Return the [X, Y] coordinate for the center point of the cell that contains the specified text.  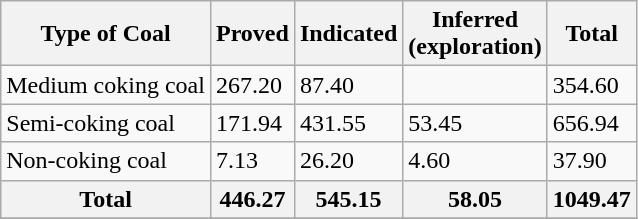
Indicated [348, 34]
26.20 [348, 161]
53.45 [475, 123]
656.94 [592, 123]
171.94 [252, 123]
431.55 [348, 123]
Type of Coal [106, 34]
Proved [252, 34]
267.20 [252, 85]
4.60 [475, 161]
58.05 [475, 199]
545.15 [348, 199]
37.90 [592, 161]
Non-coking coal [106, 161]
446.27 [252, 199]
1049.47 [592, 199]
Semi-coking coal [106, 123]
Inferred(exploration) [475, 34]
354.60 [592, 85]
Medium coking coal [106, 85]
87.40 [348, 85]
7.13 [252, 161]
